Identify which cell holds the provided text, then report its [x, y] central coordinate. 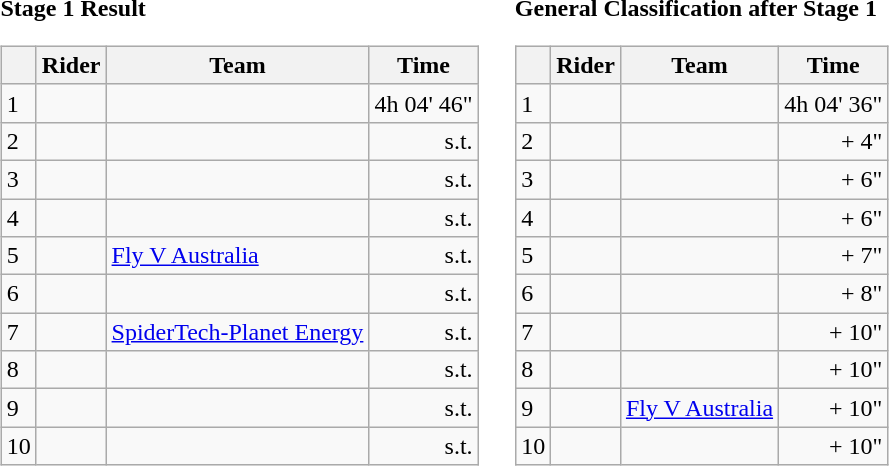
+ 8" [834, 294]
SpiderTech-Planet Energy [238, 332]
+ 7" [834, 256]
+ 4" [834, 141]
4h 04' 46" [424, 103]
4h 04' 36" [834, 103]
